Capture the cell that displays the provided text and extract its [X, Y] central coordinate. 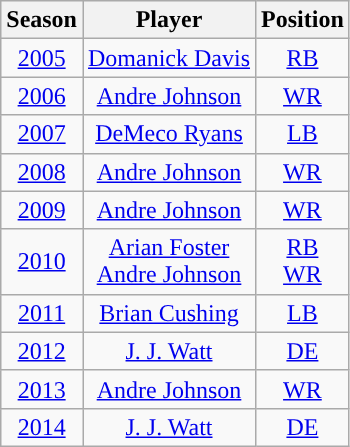
2009 [42, 210]
2005 [42, 58]
Season [42, 20]
2011 [42, 313]
Domanick Davis [168, 58]
Position [303, 20]
Brian Cushing [168, 313]
2008 [42, 172]
2010 [42, 262]
Player [168, 20]
RB [303, 58]
2006 [42, 96]
Arian FosterAndre Johnson [168, 262]
DeMeco Ryans [168, 134]
RBWR [303, 262]
2013 [42, 389]
2014 [42, 427]
2012 [42, 351]
2007 [42, 134]
